Provide the [X, Y] coordinate of the cell's center where the given text is located.  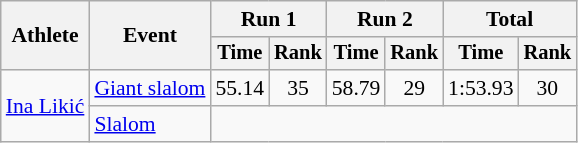
29 [414, 88]
Total [510, 19]
Event [150, 36]
Slalom [150, 124]
1:53.93 [480, 88]
30 [548, 88]
55.14 [240, 88]
58.79 [356, 88]
Run 1 [268, 19]
35 [298, 88]
Athlete [46, 36]
Ina Likić [46, 106]
Giant slalom [150, 88]
Run 2 [385, 19]
